Return (X, Y) of the center of cell containing provided text 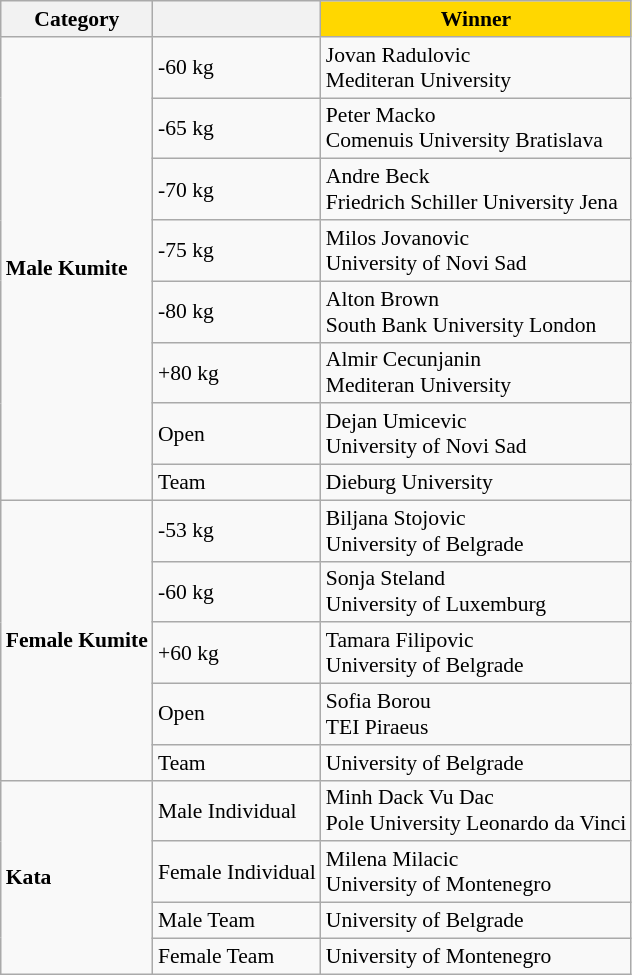
Kata (77, 877)
Female Individual (237, 872)
Milos Jovanovic University of Novi Sad (476, 250)
Sonja Steland University of Luxemburg (476, 592)
Winner (476, 19)
Minh Dack Vu Dac Pole University Leonardo da Vinci (476, 810)
Category (77, 19)
Dejan Umicevic University of Novi Sad (476, 434)
-70 kg (237, 190)
-65 kg (237, 128)
-75 kg (237, 250)
Male Team (237, 921)
Tamara Filipovic University of Belgrade (476, 654)
Peter Macko Comenuis University Bratislava (476, 128)
Milena Milacic University of Montenegro (476, 872)
Biljana Stojovic University of Belgrade (476, 530)
Male Kumite (77, 269)
+60 kg (237, 654)
+80 kg (237, 372)
Male Individual (237, 810)
Female Team (237, 956)
Almir Cecunjanin Mediteran University (476, 372)
Jovan Radulovic Mediteran University (476, 68)
Alton Brown South Bank University London (476, 312)
University of Montenegro (476, 956)
Female Kumite (77, 640)
Dieburg University (476, 483)
-53 kg (237, 530)
-80 kg (237, 312)
Sofia Borou TEI Piraeus (476, 714)
Andre BeckFriedrich Schiller University Jena (476, 190)
